Search for the cell housing the specified text and yield its (X, Y) center coordinate. 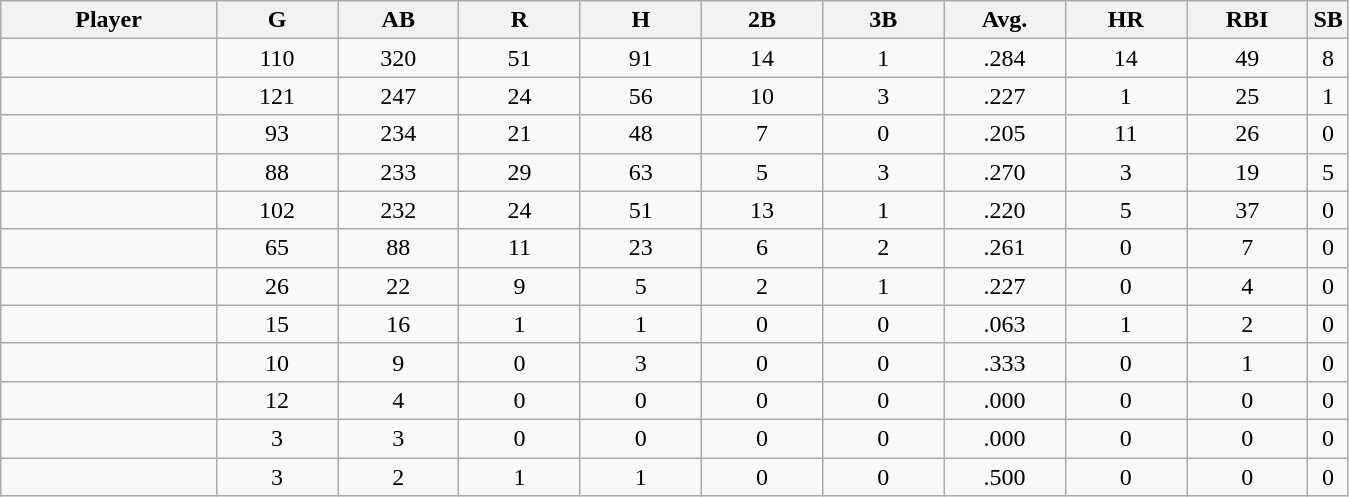
.500 (1004, 477)
63 (640, 172)
RBI (1246, 20)
65 (276, 248)
.284 (1004, 58)
8 (1328, 58)
91 (640, 58)
.270 (1004, 172)
121 (276, 96)
21 (520, 134)
AB (398, 20)
.205 (1004, 134)
HR (1126, 20)
25 (1246, 96)
247 (398, 96)
.063 (1004, 324)
23 (640, 248)
233 (398, 172)
H (640, 20)
19 (1246, 172)
3B (884, 20)
110 (276, 58)
.220 (1004, 210)
234 (398, 134)
13 (762, 210)
48 (640, 134)
56 (640, 96)
37 (1246, 210)
Avg. (1004, 20)
15 (276, 324)
16 (398, 324)
.333 (1004, 362)
102 (276, 210)
93 (276, 134)
Player (109, 20)
49 (1246, 58)
R (520, 20)
6 (762, 248)
.261 (1004, 248)
22 (398, 286)
SB (1328, 20)
232 (398, 210)
320 (398, 58)
G (276, 20)
12 (276, 400)
29 (520, 172)
2B (762, 20)
